Capture the cell that displays the provided text and extract its [x, y] central coordinate. 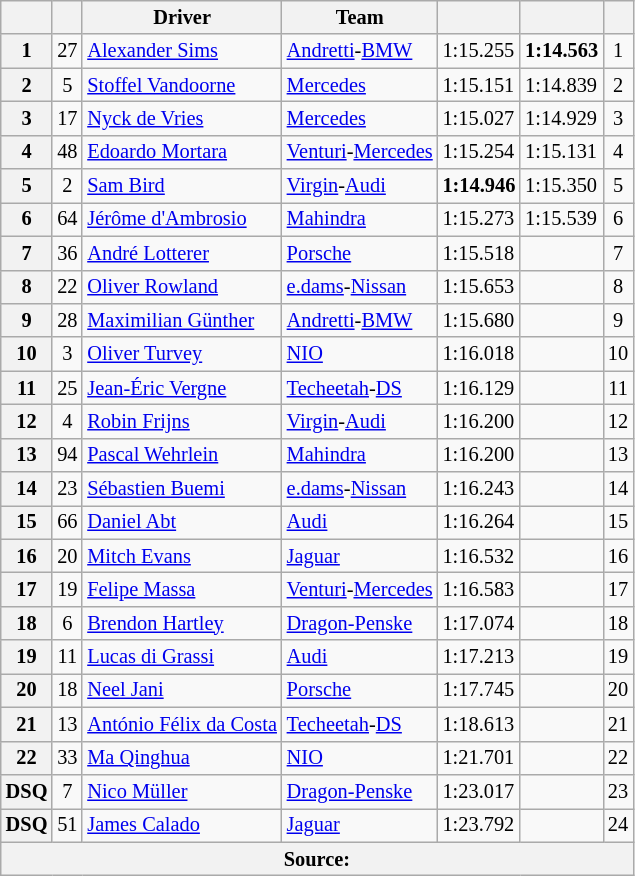
Ma Qinghua [182, 758]
1:15.680 [480, 320]
27 [67, 51]
1:18.613 [480, 724]
Pascal Wehrlein [182, 455]
1:21.701 [480, 758]
1:15.653 [480, 287]
1:23.017 [480, 791]
António Félix da Costa [182, 724]
James Calado [182, 825]
1:15.131 [562, 152]
André Lotterer [182, 253]
Alexander Sims [182, 51]
Robin Frijns [182, 421]
Neel Jani [182, 690]
24 [618, 825]
1:16.129 [480, 388]
1:17.213 [480, 657]
Sam Bird [182, 186]
Mitch Evans [182, 556]
Edoardo Mortara [182, 152]
Brendon Hartley [182, 623]
64 [67, 219]
Nico Müller [182, 791]
1:14.929 [562, 118]
33 [67, 758]
66 [67, 522]
Jérôme d'Ambrosio [182, 219]
1:14.563 [562, 51]
1:16.264 [480, 522]
1:16.583 [480, 589]
1:15.350 [562, 186]
1:15.027 [480, 118]
1:16.018 [480, 354]
36 [67, 253]
25 [67, 388]
Daniel Abt [182, 522]
1:16.243 [480, 489]
1:15.151 [480, 85]
Stoffel Vandoorne [182, 85]
Jean-Éric Vergne [182, 388]
94 [67, 455]
Driver [182, 17]
51 [67, 825]
1:16.532 [480, 556]
1:15.255 [480, 51]
Oliver Rowland [182, 287]
Lucas di Grassi [182, 657]
Felipe Massa [182, 589]
1:14.839 [562, 85]
Oliver Turvey [182, 354]
1:17.745 [480, 690]
48 [67, 152]
1:15.273 [480, 219]
1:17.074 [480, 623]
Sébastien Buemi [182, 489]
1:15.539 [562, 219]
Nyck de Vries [182, 118]
1:15.518 [480, 253]
Source: [317, 859]
1:15.254 [480, 152]
Team [360, 17]
1:23.792 [480, 825]
28 [67, 320]
Maximilian Günther [182, 320]
1:14.946 [480, 186]
